Extract the (x, y) coordinate from the center of the cell holding the provided text.  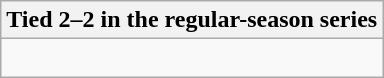
Tied 2–2 in the regular-season series (192, 20)
